Return (x, y) of the center of cell containing provided text 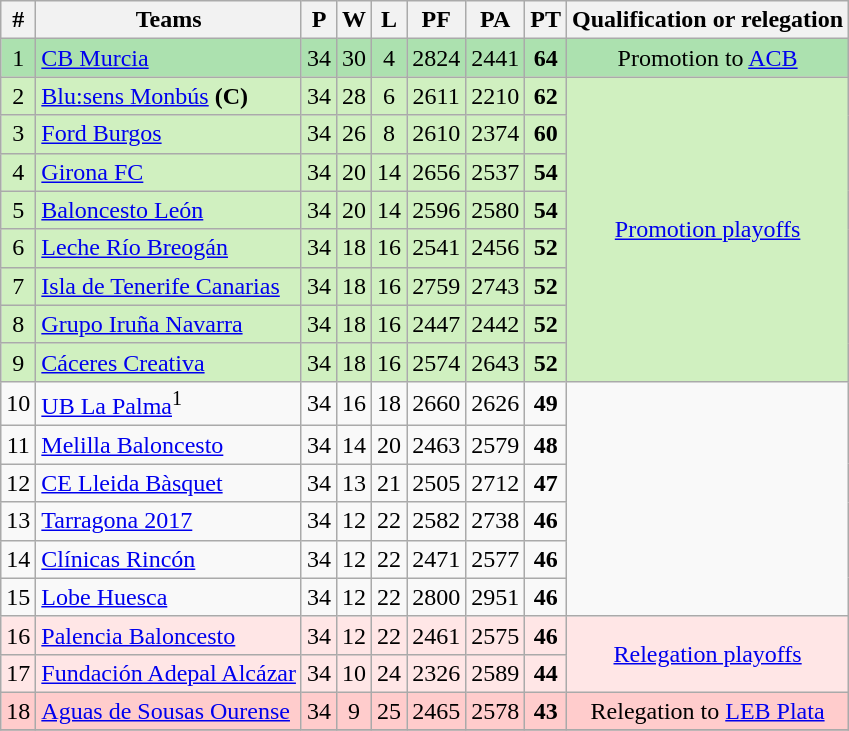
Cáceres Creativa (169, 362)
2643 (496, 362)
1 (18, 58)
64 (546, 58)
2660 (436, 404)
60 (546, 134)
2537 (496, 172)
5 (18, 210)
P (318, 20)
Relegation to LEB Plata (708, 711)
28 (354, 96)
2465 (436, 711)
62 (546, 96)
25 (390, 711)
2582 (436, 521)
26 (354, 134)
2738 (496, 521)
2656 (436, 172)
2442 (496, 324)
Grupo Iruña Navarra (169, 324)
2589 (496, 673)
2456 (496, 248)
Leche Río Breogán (169, 248)
24 (390, 673)
2374 (496, 134)
2611 (436, 96)
2743 (496, 286)
2610 (436, 134)
49 (546, 404)
CB Murcia (169, 58)
2800 (436, 597)
PA (496, 20)
44 (546, 673)
43 (546, 711)
Relegation playoffs (708, 654)
2441 (496, 58)
2461 (436, 635)
CE Lleida Bàsquet (169, 483)
2577 (496, 559)
Isla de Tenerife Canarias (169, 286)
Lobe Huesca (169, 597)
2575 (496, 635)
2824 (436, 58)
2759 (436, 286)
21 (390, 483)
17 (18, 673)
# (18, 20)
Promotion playoffs (708, 229)
W (354, 20)
Qualification or relegation (708, 20)
PF (436, 20)
2541 (436, 248)
Aguas de Sousas Ourense (169, 711)
PT (546, 20)
2574 (436, 362)
L (390, 20)
7 (18, 286)
47 (546, 483)
2471 (436, 559)
Baloncesto León (169, 210)
Palencia Baloncesto (169, 635)
Ford Burgos (169, 134)
2626 (496, 404)
2596 (436, 210)
2326 (436, 673)
Melilla Baloncesto (169, 445)
2463 (436, 445)
Blu:sens Monbús (C) (169, 96)
2578 (496, 711)
2579 (496, 445)
11 (18, 445)
2951 (496, 597)
UB La Palma1 (169, 404)
Fundación Adepal Alcázar (169, 673)
2447 (436, 324)
2580 (496, 210)
2712 (496, 483)
Promotion to ACB (708, 58)
3 (18, 134)
15 (18, 597)
Tarragona 2017 (169, 521)
30 (354, 58)
2 (18, 96)
Clínicas Rincón (169, 559)
2210 (496, 96)
48 (546, 445)
Teams (169, 20)
Girona FC (169, 172)
2505 (436, 483)
